Locate the cell with the specified text and output its [x, y] center coordinate. 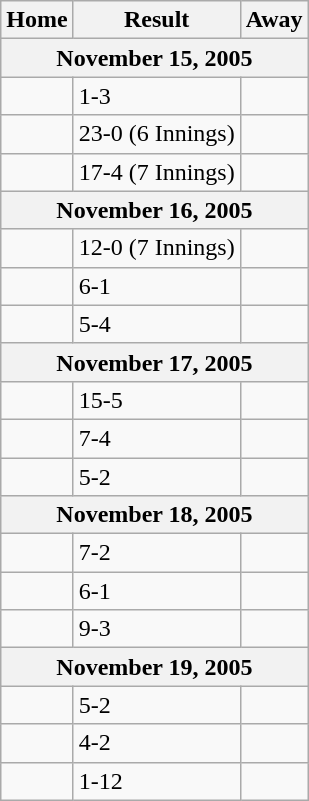
9-3 [156, 629]
Result [156, 20]
November 15, 2005 [154, 58]
1-3 [156, 96]
12-0 (7 Innings) [156, 248]
4-2 [156, 743]
17-4 (7 Innings) [156, 172]
7-2 [156, 553]
Home [37, 20]
15-5 [156, 400]
23-0 (6 Innings) [156, 134]
1-12 [156, 781]
November 16, 2005 [154, 210]
November 18, 2005 [154, 515]
5-4 [156, 324]
November 17, 2005 [154, 362]
Away [274, 20]
November 19, 2005 [154, 667]
7-4 [156, 438]
